Detect which cell encompasses the target text, then output its (x, y) center coordinate. 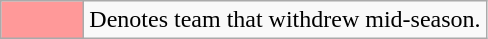
Denotes team that withdrew mid-season. (285, 20)
